Provide the [x, y] coordinate of the cell's center where the given text is located.  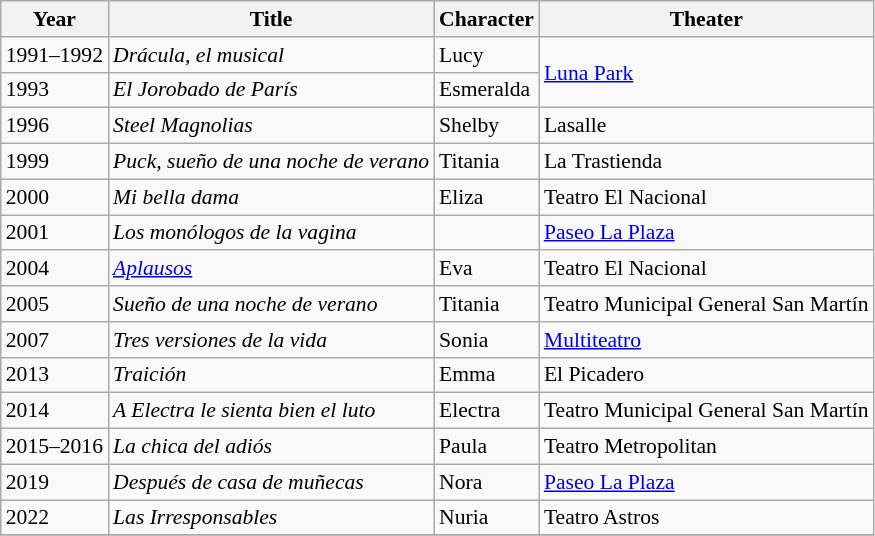
2019 [54, 482]
Teatro Metropolitan [706, 447]
2001 [54, 233]
El Jorobado de París [271, 90]
Traición [271, 375]
Paula [486, 447]
Emma [486, 375]
Sueño de una noche de verano [271, 304]
Eliza [486, 197]
Tres versiones de la vida [271, 340]
Sonia [486, 340]
Drácula, el musical [271, 55]
2005 [54, 304]
1991–1992 [54, 55]
Steel Magnolias [271, 126]
Nora [486, 482]
Lasalle [706, 126]
Electra [486, 411]
Puck, sueño de una noche de verano [271, 162]
Las Irresponsables [271, 518]
La chica del adiós [271, 447]
Nuria [486, 518]
Luna Park [706, 72]
Year [54, 19]
Shelby [486, 126]
Teatro Astros [706, 518]
Eva [486, 269]
1999 [54, 162]
Multiteatro [706, 340]
Después de casa de muñecas [271, 482]
Los monólogos de la vagina [271, 233]
A Electra le sienta bien el luto [271, 411]
2022 [54, 518]
Aplausos [271, 269]
2000 [54, 197]
1993 [54, 90]
Character [486, 19]
1996 [54, 126]
2015–2016 [54, 447]
2004 [54, 269]
Esmeralda [486, 90]
La Trastienda [706, 162]
Lucy [486, 55]
Mi bella dama [271, 197]
2014 [54, 411]
Theater [706, 19]
Title [271, 19]
2007 [54, 340]
El Picadero [706, 375]
2013 [54, 375]
